Search for the cell housing the specified text and yield its [X, Y] center coordinate. 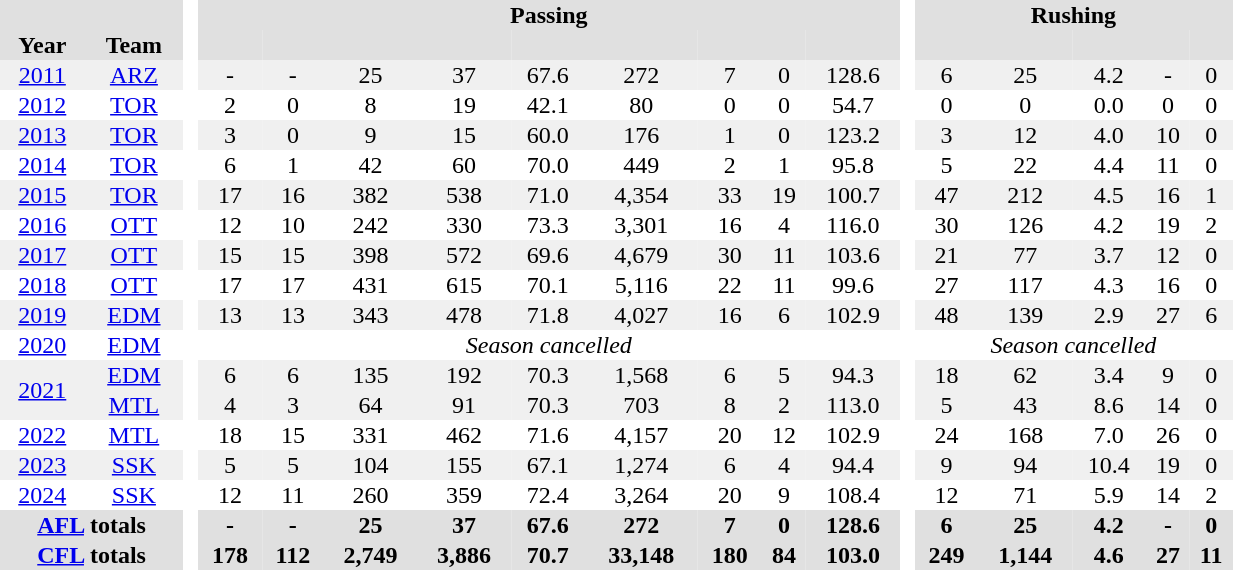
94 [1025, 465]
69.6 [548, 255]
2024 [42, 495]
67.1 [548, 465]
2023 [42, 465]
72.4 [548, 495]
42.1 [548, 105]
104 [371, 465]
4.3 [1109, 285]
330 [464, 225]
4,354 [642, 195]
62 [1025, 375]
343 [371, 315]
139 [1025, 315]
4.6 [1109, 555]
2022 [42, 435]
2020 [42, 345]
26 [1168, 435]
462 [464, 435]
ARZ [134, 75]
4,679 [642, 255]
108.4 [853, 495]
123.2 [853, 135]
103.0 [853, 555]
117 [1025, 285]
3.4 [1109, 375]
331 [371, 435]
3,886 [464, 555]
359 [464, 495]
43 [1025, 405]
112 [293, 555]
CFL totals [92, 555]
10.4 [1109, 465]
431 [371, 285]
2016 [42, 225]
77 [1025, 255]
4.5 [1109, 195]
192 [464, 375]
103.6 [853, 255]
4.4 [1109, 165]
24 [946, 435]
42 [371, 165]
4,157 [642, 435]
155 [464, 465]
60.0 [548, 135]
2021 [42, 390]
71.0 [548, 195]
21 [946, 255]
70.7 [548, 555]
2.9 [1109, 315]
100.7 [853, 195]
80 [642, 105]
Rushing [1073, 15]
99.6 [853, 285]
70.1 [548, 285]
176 [642, 135]
449 [642, 165]
249 [946, 555]
5,116 [642, 285]
2018 [42, 285]
4.0 [1109, 135]
2013 [42, 135]
2014 [42, 165]
2,749 [371, 555]
48 [946, 315]
70.0 [548, 165]
2012 [42, 105]
7.0 [1109, 435]
71 [1025, 495]
73.3 [548, 225]
5.9 [1109, 495]
8.6 [1109, 405]
0.0 [1109, 105]
478 [464, 315]
703 [642, 405]
382 [371, 195]
2017 [42, 255]
Passing [549, 15]
47 [946, 195]
Team [134, 45]
538 [464, 195]
2019 [42, 315]
4,027 [642, 315]
116.0 [853, 225]
126 [1025, 225]
178 [230, 555]
33,148 [642, 555]
33 [730, 195]
615 [464, 285]
3.7 [1109, 255]
60 [464, 165]
3,301 [642, 225]
260 [371, 495]
64 [371, 405]
2011 [42, 75]
212 [1025, 195]
2015 [42, 195]
95.8 [853, 165]
168 [1025, 435]
94.4 [853, 465]
1,568 [642, 375]
398 [371, 255]
71.8 [548, 315]
84 [784, 555]
572 [464, 255]
AFL totals [92, 525]
3,264 [642, 495]
113.0 [853, 405]
242 [371, 225]
1,144 [1025, 555]
94.3 [853, 375]
71.6 [548, 435]
180 [730, 555]
135 [371, 375]
1,274 [642, 465]
91 [464, 405]
54.7 [853, 105]
Year [42, 45]
